Identify which cell holds the provided text, then report its (X, Y) central coordinate. 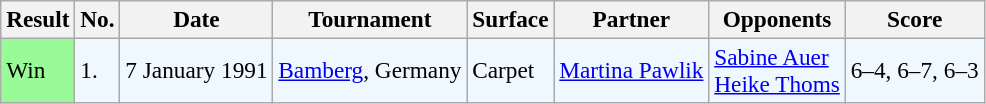
1. (98, 70)
6–4, 6–7, 6–3 (914, 70)
Tournament (370, 19)
Martina Pawlik (632, 70)
Carpet (510, 70)
Score (914, 19)
Win (38, 70)
Partner (632, 19)
Date (196, 19)
Opponents (777, 19)
Sabine Auer Heike Thoms (777, 70)
No. (98, 19)
7 January 1991 (196, 70)
Bamberg, Germany (370, 70)
Surface (510, 19)
Result (38, 19)
